Extract the [X, Y] coordinate from the center of the cell holding the provided text.  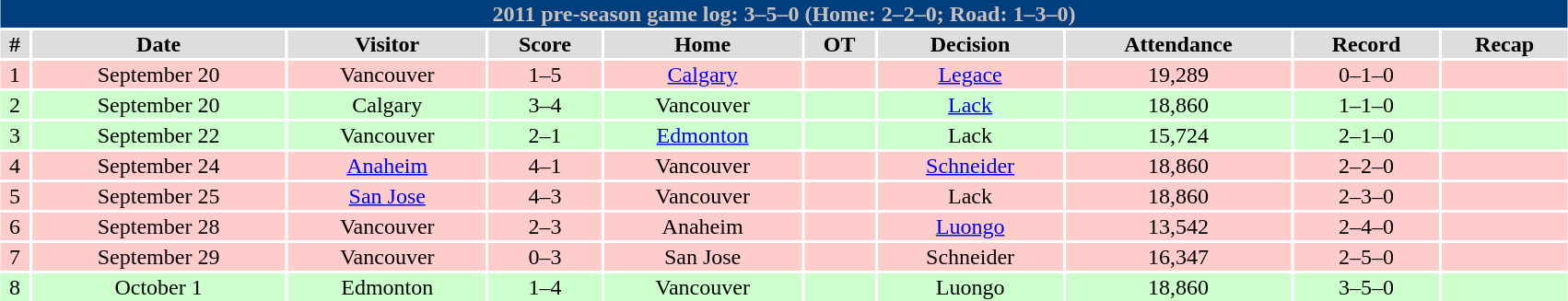
13,542 [1179, 226]
OT [840, 44]
2–2–0 [1366, 166]
September 29 [158, 257]
Legace [969, 75]
3–5–0 [1366, 287]
Record [1366, 44]
2–4–0 [1366, 226]
1–1–0 [1366, 105]
2–3–0 [1366, 196]
0–1–0 [1366, 75]
4 [15, 166]
1–4 [545, 287]
September 22 [158, 135]
Decision [969, 44]
Visitor [387, 44]
3–4 [545, 105]
2–1 [545, 135]
October 1 [158, 287]
4–1 [545, 166]
September 28 [158, 226]
3 [15, 135]
Score [545, 44]
6 [15, 226]
2 [15, 105]
Attendance [1179, 44]
4–3 [545, 196]
September 25 [158, 196]
15,724 [1179, 135]
# [15, 44]
2011 pre-season game log: 3–5–0 (Home: 2–2–0; Road: 1–3–0) [784, 14]
1 [15, 75]
8 [15, 287]
19,289 [1179, 75]
16,347 [1179, 257]
Home [702, 44]
5 [15, 196]
2–5–0 [1366, 257]
7 [15, 257]
Recap [1504, 44]
1–5 [545, 75]
2–3 [545, 226]
0–3 [545, 257]
Date [158, 44]
September 24 [158, 166]
2–1–0 [1366, 135]
